Pinpoint the cell where the given text exists, returning its (x, y) midpoint coordinate. 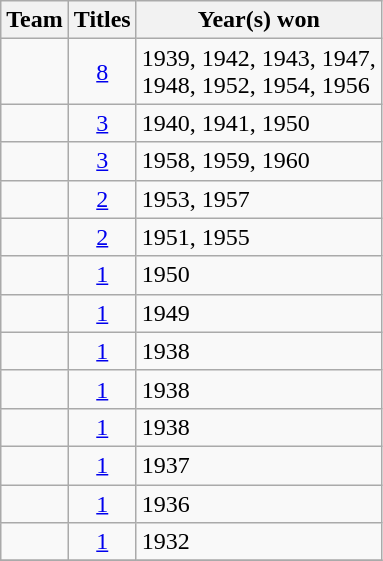
1958, 1959, 1960 (258, 161)
1951, 1955 (258, 237)
1937 (258, 465)
1949 (258, 313)
1953, 1957 (258, 199)
8 (102, 72)
1940, 1941, 1950 (258, 123)
Year(s) won (258, 20)
1950 (258, 275)
Team (35, 20)
1939, 1942, 1943, 1947,1948, 1952, 1954, 1956 (258, 72)
Titles (102, 20)
1936 (258, 503)
1932 (258, 542)
